Provide the (X, Y) coordinate of the cell's center where the given text is located.  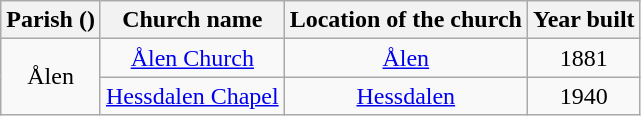
Hessdalen Chapel (192, 96)
Ålen Church (192, 58)
Parish () (51, 20)
Church name (192, 20)
1940 (584, 96)
Hessdalen (406, 96)
1881 (584, 58)
Location of the church (406, 20)
Year built (584, 20)
